Pinpoint the cell where the given text exists, returning its [X, Y] midpoint coordinate. 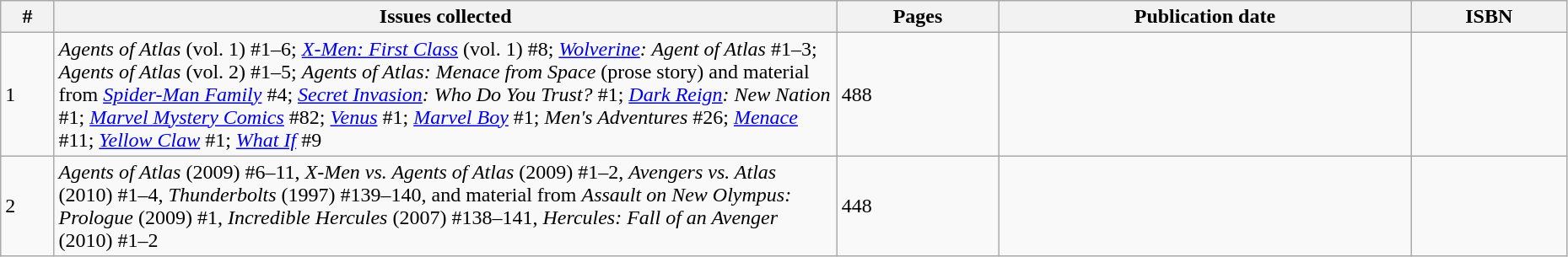
448 [918, 206]
Pages [918, 17]
Publication date [1205, 17]
# [27, 17]
488 [918, 94]
ISBN [1489, 17]
2 [27, 206]
1 [27, 94]
Issues collected [445, 17]
